Extract the [x, y] coordinate from the center of the cell holding the provided text.  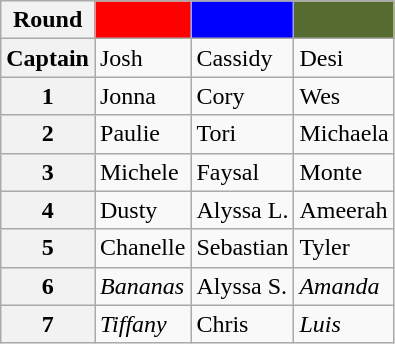
7 [48, 324]
Alyssa S. [242, 286]
1 [48, 96]
Chris [242, 324]
6 [48, 286]
Round [48, 20]
Josh [142, 58]
Captain [48, 58]
Bananas [142, 286]
Sebastian [242, 248]
Faysal [242, 172]
Luis [344, 324]
Wes [344, 96]
Tiffany [142, 324]
Tori [242, 134]
Alyssa L. [242, 210]
4 [48, 210]
Michaela [344, 134]
Cory [242, 96]
Jonna [142, 96]
Chanelle [142, 248]
Tyler [344, 248]
2 [48, 134]
Desi [344, 58]
Monte [344, 172]
5 [48, 248]
3 [48, 172]
Amanda [344, 286]
Ameerah [344, 210]
Paulie [142, 134]
Dusty [142, 210]
Michele [142, 172]
Cassidy [242, 58]
